Extract the [X, Y] coordinate from the center of the cell holding the provided text.  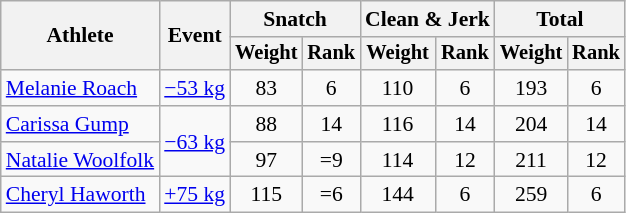
Event [194, 36]
=6 [331, 195]
=9 [331, 160]
Cheryl Haworth [80, 195]
Carissa Gump [80, 124]
88 [266, 124]
110 [398, 88]
−53 kg [194, 88]
97 [266, 160]
114 [398, 160]
Total [560, 19]
Clean & Jerk [428, 19]
259 [531, 195]
Snatch [295, 19]
204 [531, 124]
116 [398, 124]
Natalie Woolfolk [80, 160]
−63 kg [194, 142]
193 [531, 88]
115 [266, 195]
83 [266, 88]
+75 kg [194, 195]
144 [398, 195]
211 [531, 160]
Melanie Roach [80, 88]
Athlete [80, 36]
